Scan for the cell matching the given text and deliver its (x, y) coordinate at center. 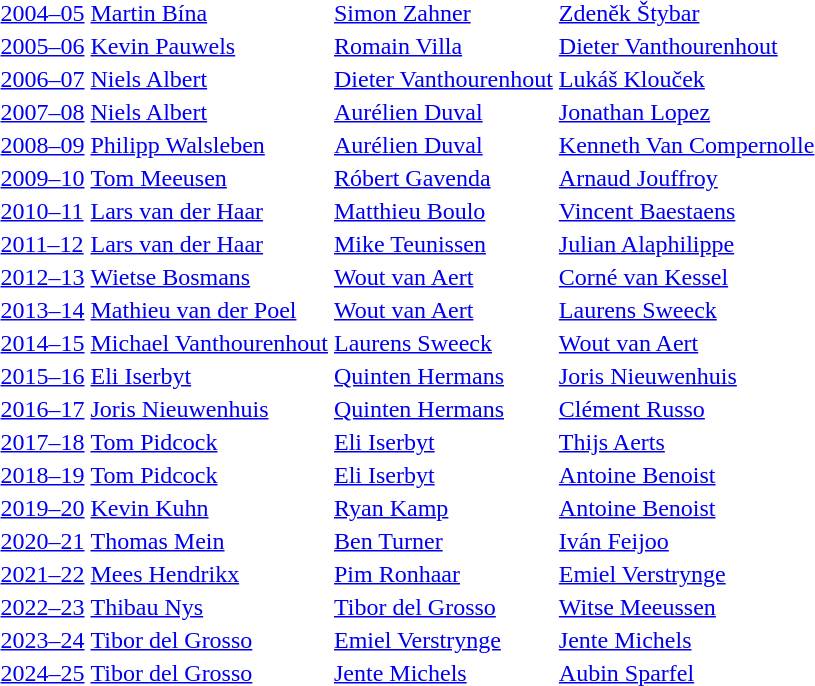
Ben Turner (444, 541)
Emiel Verstrynge (444, 640)
Mathieu van der Poel (210, 310)
Mike Teunissen (444, 244)
Thibau Nys (210, 607)
Michael Vanthourenhout (210, 343)
Tom Meeusen (210, 178)
Laurens Sweeck (444, 343)
Philipp Walsleben (210, 145)
Joris Nieuwenhuis (210, 409)
Kevin Pauwels (210, 46)
Kevin Kuhn (210, 508)
Mees Hendrikx (210, 574)
Wietse Bosmans (210, 277)
Romain Villa (444, 46)
Pim Ronhaar (444, 574)
Dieter Vanthourenhout (444, 79)
Ryan Kamp (444, 508)
Thomas Mein (210, 541)
Matthieu Boulo (444, 211)
Róbert Gavenda (444, 178)
